Return the (x, y) coordinate for the center point of the cell that contains the specified text.  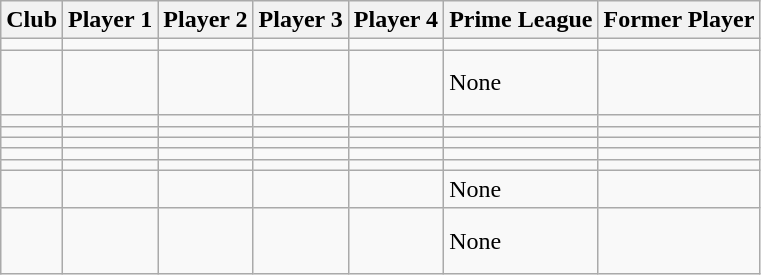
Player 2 (206, 20)
Prime League (521, 20)
Player 4 (396, 20)
Player 1 (110, 20)
Player 3 (300, 20)
Former Player (679, 20)
Club (32, 20)
